Locate the cell with the specified text and output its (X, Y) center coordinate. 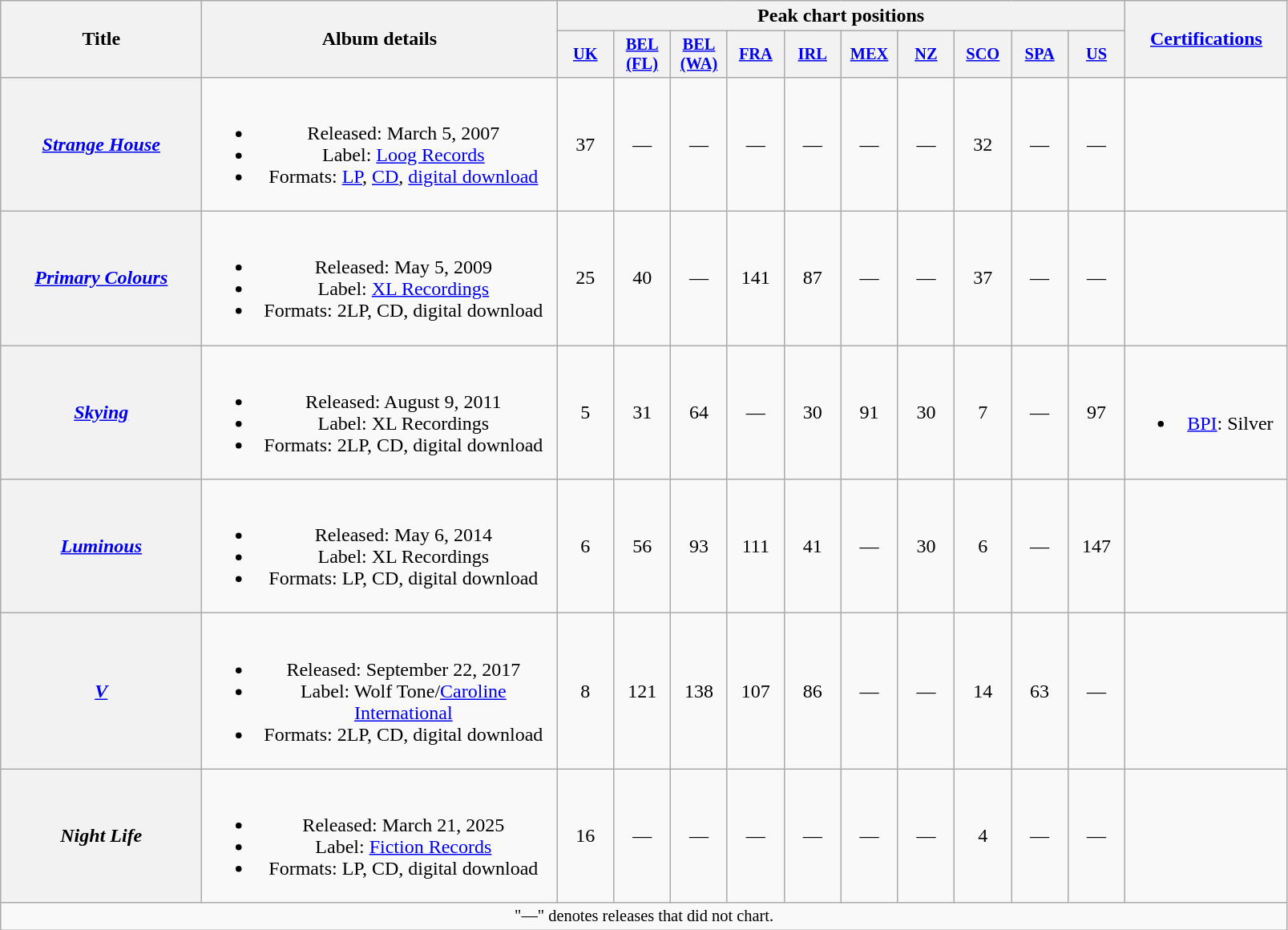
31 (643, 412)
86 (813, 691)
91 (869, 412)
US (1096, 55)
"—" denotes releases that did not chart. (644, 916)
Strange House (101, 144)
7 (983, 412)
32 (983, 144)
Album details (380, 39)
121 (643, 691)
8 (585, 691)
IRL (813, 55)
Certifications (1205, 39)
41 (813, 547)
UK (585, 55)
Released: May 5, 2009Label: XL RecordingsFormats: 2LP, CD, digital download (380, 279)
147 (1096, 547)
Released: March 5, 2007Label: Loog RecordsFormats: LP, CD, digital download (380, 144)
111 (755, 547)
BPI: Silver (1205, 412)
97 (1096, 412)
Released: March 21, 2025Label: Fiction RecordsFormats: LP, CD, digital download (380, 835)
64 (699, 412)
Skying (101, 412)
Title (101, 39)
40 (643, 279)
FRA (755, 55)
MEX (869, 55)
Released: May 6, 2014Label: XL RecordingsFormats: LP, CD, digital download (380, 547)
SCO (983, 55)
NZ (927, 55)
16 (585, 835)
Primary Colours (101, 279)
138 (699, 691)
Released: August 9, 2011Label: XL RecordingsFormats: 2LP, CD, digital download (380, 412)
25 (585, 279)
87 (813, 279)
Night Life (101, 835)
107 (755, 691)
4 (983, 835)
Released: September 22, 2017Label: Wolf Tone/Caroline InternationalFormats: 2LP, CD, digital download (380, 691)
5 (585, 412)
93 (699, 547)
BEL(WA) (699, 55)
Peak chart positions (842, 16)
SPA (1040, 55)
56 (643, 547)
V (101, 691)
63 (1040, 691)
Luminous (101, 547)
141 (755, 279)
14 (983, 691)
BEL(FL) (643, 55)
